Detect which cell encompasses the target text, then output its [x, y] center coordinate. 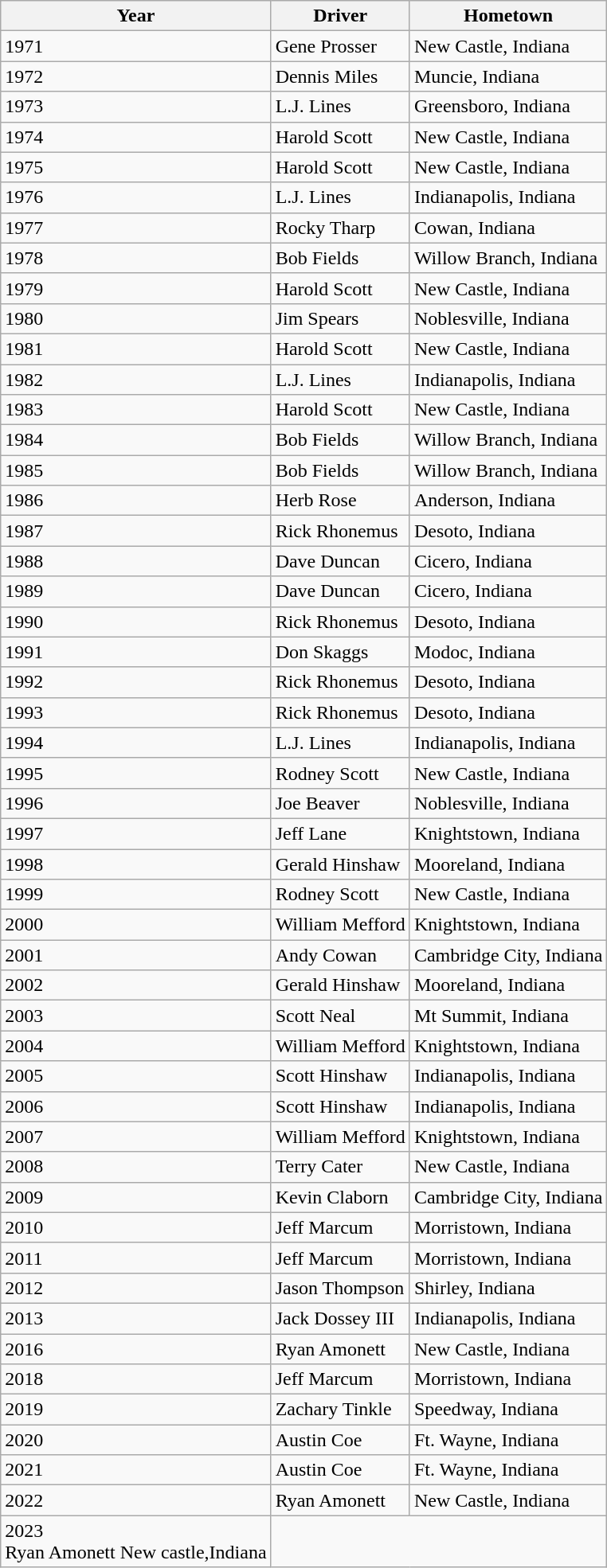
1984 [135, 440]
1974 [135, 137]
2011 [135, 1258]
1986 [135, 501]
Don Skaggs [340, 652]
1996 [135, 803]
2001 [135, 955]
Hometown [508, 16]
1991 [135, 652]
Dennis Miles [340, 76]
Herb Rose [340, 501]
1979 [135, 288]
1976 [135, 197]
2003 [135, 1016]
Jason Thompson [340, 1288]
Jeff Lane [340, 833]
2002 [135, 985]
1981 [135, 349]
1977 [135, 228]
2012 [135, 1288]
Kevin Claborn [340, 1197]
2023Ryan Amonett New castle,Indiana [135, 1541]
Year [135, 16]
1990 [135, 622]
1988 [135, 561]
2022 [135, 1500]
2016 [135, 1349]
Joe Beaver [340, 803]
1995 [135, 773]
Zachary Tinkle [340, 1410]
1971 [135, 46]
1989 [135, 591]
1975 [135, 167]
Jack Dossey III [340, 1318]
2005 [135, 1076]
2006 [135, 1106]
1994 [135, 743]
1983 [135, 410]
2007 [135, 1137]
Andy Cowan [340, 955]
2008 [135, 1167]
Scott Neal [340, 1016]
2009 [135, 1197]
1992 [135, 682]
Driver [340, 16]
2021 [135, 1470]
1987 [135, 531]
1997 [135, 833]
2019 [135, 1410]
Anderson, Indiana [508, 501]
Rocky Tharp [340, 228]
Cowan, Indiana [508, 228]
1985 [135, 470]
1993 [135, 712]
2000 [135, 925]
Shirley, Indiana [508, 1288]
Mt Summit, Indiana [508, 1016]
Gene Prosser [340, 46]
1972 [135, 76]
Jim Spears [340, 318]
1982 [135, 380]
Greensboro, Indiana [508, 107]
Speedway, Indiana [508, 1410]
1999 [135, 895]
Terry Cater [340, 1167]
2010 [135, 1227]
2020 [135, 1440]
2013 [135, 1318]
1980 [135, 318]
1978 [135, 258]
2018 [135, 1379]
Modoc, Indiana [508, 652]
2004 [135, 1046]
Muncie, Indiana [508, 76]
1998 [135, 864]
1973 [135, 107]
